Scan for the cell matching the given text and deliver its (X, Y) coordinate at center. 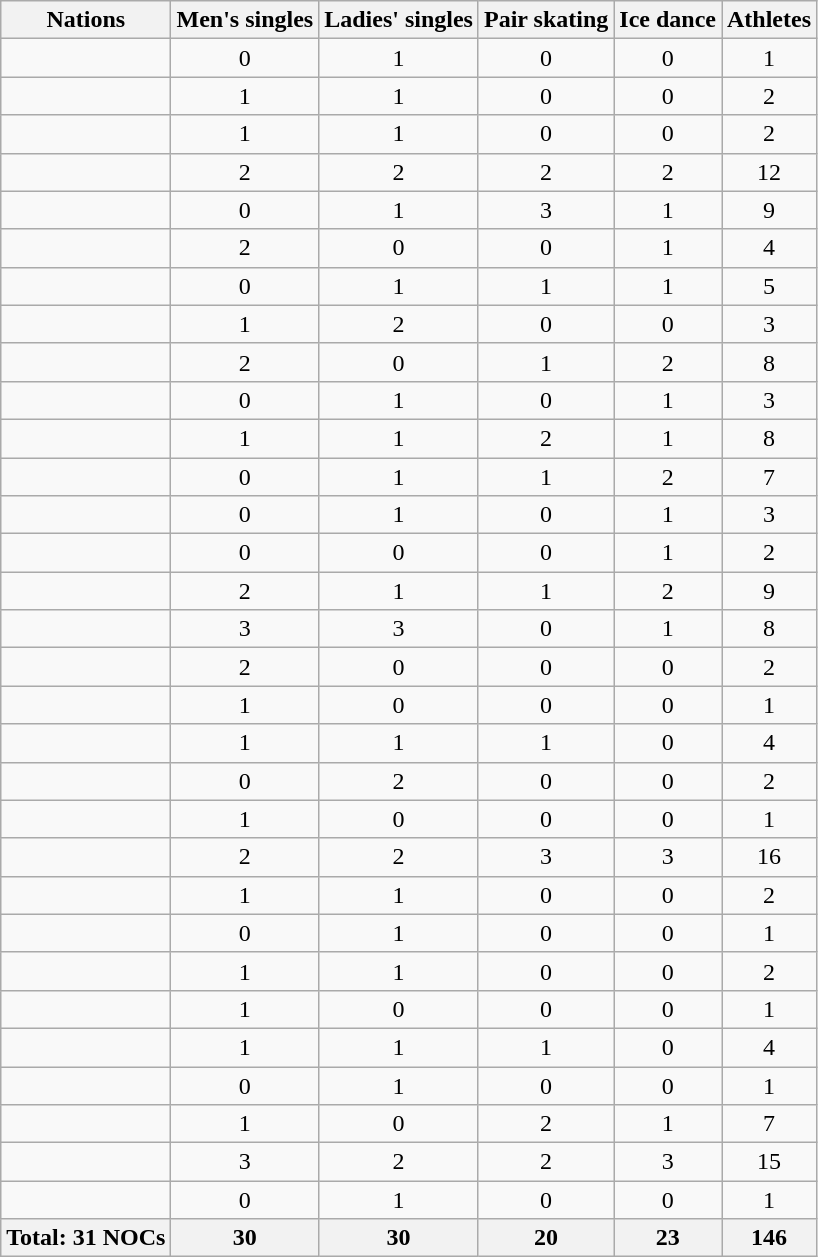
Ice dance (668, 20)
12 (770, 172)
5 (770, 286)
Ladies' singles (399, 20)
Athletes (770, 20)
23 (668, 1238)
20 (546, 1238)
16 (770, 857)
Total: 31 NOCs (86, 1238)
146 (770, 1238)
Nations (86, 20)
Pair skating (546, 20)
Men's singles (245, 20)
15 (770, 1162)
